Determine the [x, y] coordinate at the center of the cell enclosing the given text.  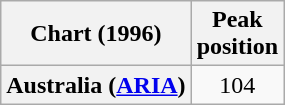
104 [237, 85]
Australia (ARIA) [96, 85]
Chart (1996) [96, 34]
Peakposition [237, 34]
